For the text-containing cell, return its midpoint in (X, Y) coordinate format. 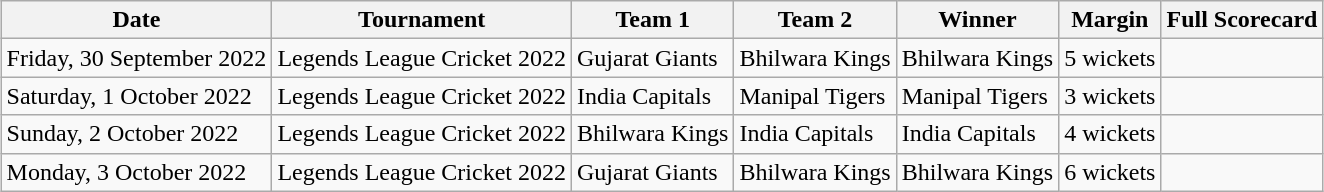
Friday, 30 September 2022 (136, 58)
Team 2 (815, 20)
4 wickets (1110, 134)
Team 1 (652, 20)
Sunday, 2 October 2022 (136, 134)
Tournament (422, 20)
Full Scorecard (1242, 20)
5 wickets (1110, 58)
6 wickets (1110, 172)
Date (136, 20)
3 wickets (1110, 96)
Margin (1110, 20)
Winner (977, 20)
Saturday, 1 October 2022 (136, 96)
Monday, 3 October 2022 (136, 172)
